Search for the cell housing the specified text and yield its [x, y] center coordinate. 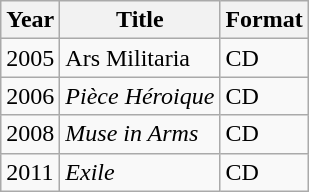
2011 [30, 172]
Title [140, 20]
Pièce Héroique [140, 96]
2008 [30, 134]
Format [264, 20]
2006 [30, 96]
Ars Militaria [140, 58]
Muse in Arms [140, 134]
2005 [30, 58]
Exile [140, 172]
Year [30, 20]
